Return (x, y) of the center of cell containing provided text 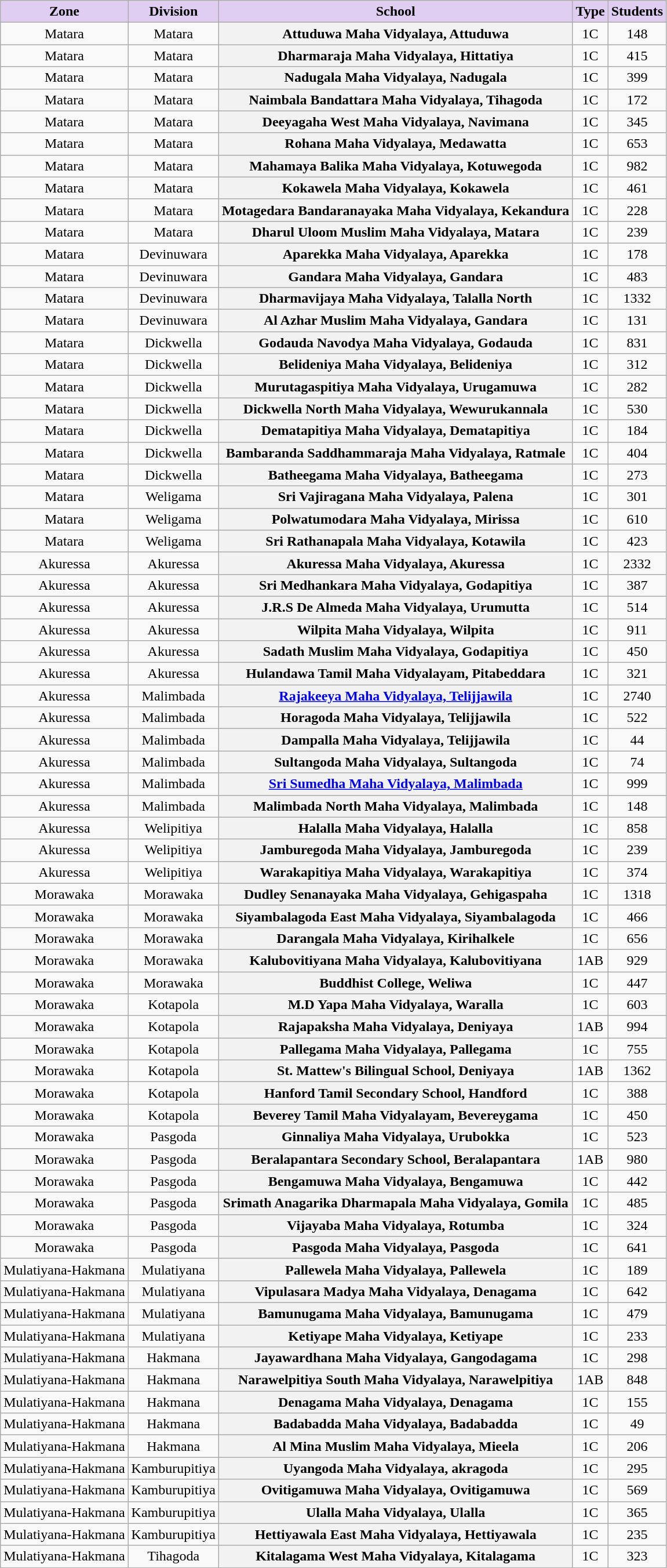
321 (637, 674)
Pasgoda Maha Vidyalaya, Pasgoda (395, 1247)
442 (637, 1181)
423 (637, 541)
530 (637, 409)
485 (637, 1203)
Naimbala Bandattara Maha Vidyalaya, Tihagoda (395, 100)
Division (173, 12)
345 (637, 122)
415 (637, 56)
Dharmavijaya Maha Vidyalaya, Talalla North (395, 299)
Kitalagama West Maha Vidyalaya, Kitalagama (395, 1556)
569 (637, 1490)
Uyangoda Maha Vidyalaya, akragoda (395, 1468)
178 (637, 254)
848 (637, 1380)
Tihagoda (173, 1556)
Dharmaraja Maha Vidyalaya, Hittatiya (395, 56)
Ketiyape Maha Vidyalaya, Ketiyape (395, 1335)
Jamburegoda Maha Vidyalaya, Jamburegoda (395, 850)
Wilpita Maha Vidyalaya, Wilpita (395, 629)
466 (637, 916)
2332 (637, 563)
Batheegama Maha Vidyalaya, Batheegama (395, 475)
980 (637, 1159)
301 (637, 497)
514 (637, 607)
Buddhist College, Weliwa (395, 983)
Dudley Senanayaka Maha Vidyalaya, Gehigaspaha (395, 894)
298 (637, 1358)
1332 (637, 299)
49 (637, 1424)
461 (637, 188)
Sri Vajiragana Maha Vidyalaya, Palena (395, 497)
School (395, 12)
374 (637, 872)
155 (637, 1402)
189 (637, 1269)
Godauda Navodya Maha Vidyalaya, Godauda (395, 343)
Sri Medhankara Maha Vidyalaya, Godapitiya (395, 585)
Halalla Maha Vidyalaya, Halalla (395, 828)
999 (637, 784)
228 (637, 210)
911 (637, 629)
603 (637, 1005)
Sri Sumedha Maha Vidyalaya, Malimbada (395, 784)
295 (637, 1468)
J.R.S De Almeda Maha Vidyalaya, Urumutta (395, 607)
Pallegama Maha Vidyalaya, Pallegama (395, 1049)
Hanford Tamil Secondary School, Handford (395, 1093)
Zone (64, 12)
Badabadda Maha Vidyalaya, Badabadda (395, 1424)
184 (637, 431)
Dematapitiya Maha Vidyalaya, Dematapitiya (395, 431)
Type (590, 12)
387 (637, 585)
St. Mattew's Bilingual School, Deniyaya (395, 1071)
Darangala Maha Vidyalaya, Kirihalkele (395, 938)
Bamunugama Maha Vidyalaya, Bamunugama (395, 1313)
Rohana Maha Vidyalaya, Medawatta (395, 144)
282 (637, 387)
483 (637, 277)
Ovitigamuwa Maha Vidyalaya, Ovitigamuwa (395, 1490)
Srimath Anagarika Dharmapala Maha Vidyalaya, Gomila (395, 1203)
206 (637, 1446)
641 (637, 1247)
324 (637, 1225)
982 (637, 166)
172 (637, 100)
131 (637, 321)
235 (637, 1534)
44 (637, 740)
388 (637, 1093)
Bengamuwa Maha Vidyalaya, Bengamuwa (395, 1181)
479 (637, 1313)
233 (637, 1335)
522 (637, 718)
Polwatumodara Maha Vidyalaya, Mirissa (395, 519)
273 (637, 475)
2740 (637, 696)
Horagoda Maha Vidyalaya, Telijjawila (395, 718)
74 (637, 762)
M.D Yapa Maha Vidyalaya, Waralla (395, 1005)
Attuduwa Maha Vidyalaya, Attuduwa (395, 34)
Dickwella North Maha Vidyalaya, Wewurukannala (395, 409)
312 (637, 365)
Gandara Maha Vidyalaya, Gandara (395, 277)
Dharul Uloom Muslim Maha Vidyalaya, Matara (395, 232)
1318 (637, 894)
Hettiyawala East Maha Vidyalaya, Hettiyawala (395, 1534)
Vipulasara Madya Maha Vidyalaya, Denagama (395, 1291)
Belideniya Maha Vidyalaya, Belideniya (395, 365)
1362 (637, 1071)
Sultangoda Maha Vidyalaya, Sultangoda (395, 762)
Students (637, 12)
656 (637, 938)
Denagama Maha Vidyalaya, Denagama (395, 1402)
Kalubovitiyana Maha Vidyalaya, Kalubovitiyana (395, 960)
Ginnaliya Maha Vidyalaya, Urubokka (395, 1137)
523 (637, 1137)
Akuressa Maha Vidyalaya, Akuressa (395, 563)
Mahamaya Balika Maha Vidyalaya, Kotuwegoda (395, 166)
858 (637, 828)
Warakapitiya Maha Vidyalaya, Warakapitiya (395, 872)
Deeyagaha West Maha Vidyalaya, Navimana (395, 122)
642 (637, 1291)
399 (637, 78)
Vijayaba Maha Vidyalaya, Rotumba (395, 1225)
Siyambalagoda East Maha Vidyalaya, Siyambalagoda (395, 916)
Sri Rathanapala Maha Vidyalaya, Kotawila (395, 541)
Aparekka Maha Vidyalaya, Aparekka (395, 254)
994 (637, 1027)
404 (637, 453)
Pallewela Maha Vidyalaya, Pallewela (395, 1269)
Jayawardhana Maha Vidyalaya, Gangodagama (395, 1358)
Al Azhar Muslim Maha Vidyalaya, Gandara (395, 321)
Kokawela Maha Vidyalaya, Kokawela (395, 188)
447 (637, 983)
Hulandawa Tamil Maha Vidyalayam, Pitabeddara (395, 674)
Malimbada North Maha Vidyalaya, Malimbada (395, 806)
365 (637, 1512)
323 (637, 1556)
831 (637, 343)
Beverey Tamil Maha Vidyalayam, Bevereygama (395, 1115)
Rajakeeya Maha Vidyalaya, Telijjawila (395, 696)
Murutagaspitiya Maha Vidyalaya, Urugamuwa (395, 387)
929 (637, 960)
Al Mina Muslim Maha Vidyalaya, Mieela (395, 1446)
Ulalla Maha Vidyalaya, Ulalla (395, 1512)
Rajapaksha Maha Vidyalaya, Deniyaya (395, 1027)
Bambaranda Saddhammaraja Maha Vidyalaya, Ratmale (395, 453)
Narawelpitiya South Maha Vidyalaya, Narawelpitiya (395, 1380)
Sadath Muslim Maha Vidyalaya, Godapitiya (395, 652)
Dampalla Maha Vidyalaya, Telijjawila (395, 740)
653 (637, 144)
755 (637, 1049)
Beralapantara Secondary School, Beralapantara (395, 1159)
Nadugala Maha Vidyalaya, Nadugala (395, 78)
Motagedara Bandaranayaka Maha Vidyalaya, Kekandura (395, 210)
610 (637, 519)
